Return [x, y] of the center of cell containing provided text 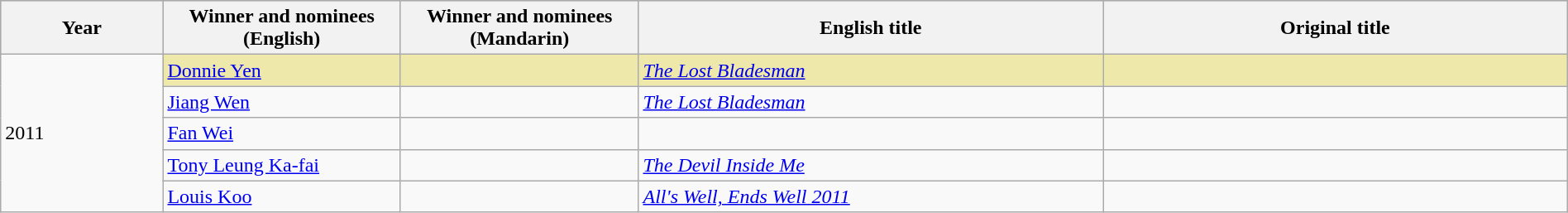
Original title [1336, 28]
All's Well, Ends Well 2011 [871, 196]
Jiang Wen [282, 102]
Winner and nominees(English) [282, 28]
Donnie Yen [282, 70]
Louis Koo [282, 196]
Fan Wei [282, 133]
The Devil Inside Me [871, 165]
Year [82, 28]
2011 [82, 133]
English title [871, 28]
Tony Leung Ka-fai [282, 165]
Winner and nominees(Mandarin) [519, 28]
